Provide the [x, y] coordinate of the cell's center where the given text is located.  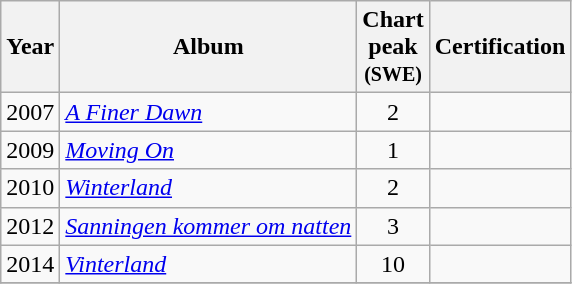
2014 [30, 264]
2009 [30, 150]
Vinterland [208, 264]
Year [30, 47]
3 [393, 226]
Sanningen kommer om natten [208, 226]
2012 [30, 226]
Chart peak(SWE) [393, 47]
Certification [500, 47]
A Finer Dawn [208, 112]
2010 [30, 188]
10 [393, 264]
Moving On [208, 150]
Winterland [208, 188]
Album [208, 47]
1 [393, 150]
2007 [30, 112]
